For the text-containing cell, return its midpoint in [x, y] coordinate format. 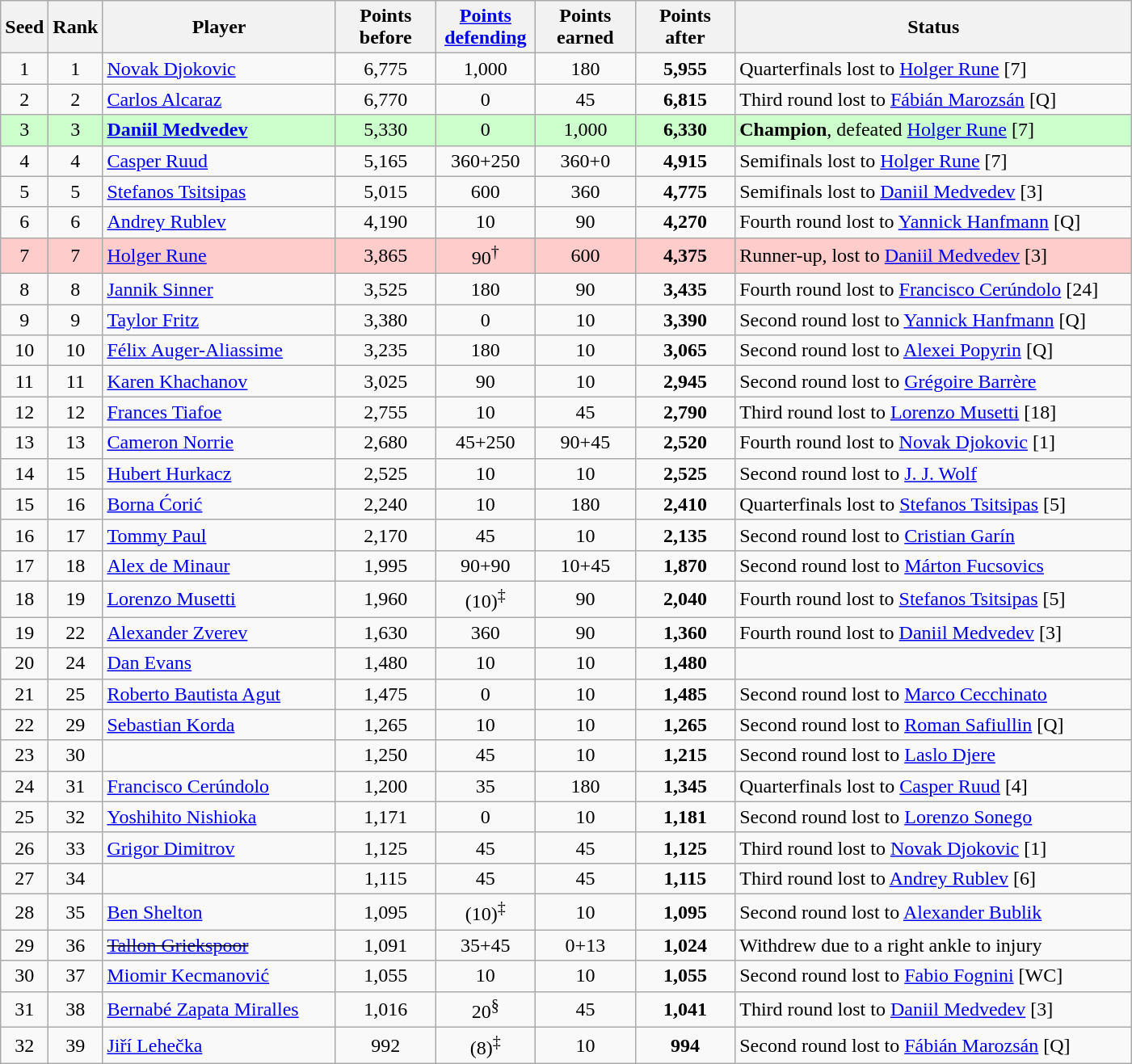
Yoshihito Nishioka [220, 817]
90† [486, 255]
5,165 [385, 161]
Runner-up, lost to Daniil Medvedev [3] [934, 255]
1,041 [685, 1010]
5,955 [685, 69]
1,016 [385, 1010]
Second round lost to Márton Fucsovics [934, 566]
Jannik Sinner [220, 289]
6,770 [385, 99]
Francisco Cerúndolo [220, 786]
Player [220, 27]
10+45 [586, 566]
1,485 [685, 694]
1,200 [385, 786]
27 [24, 878]
Points defending [486, 27]
2,170 [385, 535]
2,410 [685, 504]
Stefanos Tsitsipas [220, 191]
Borna Ćorić [220, 504]
34 [76, 878]
Fourth round lost to Stefanos Tsitsipas [5] [934, 599]
20 [24, 663]
Second round lost to Marco Cecchinato [934, 694]
Semifinals lost to Holger Rune [7] [934, 161]
2,755 [385, 412]
1,181 [685, 817]
Rank [76, 27]
35+45 [486, 945]
Third round lost to Daniil Medvedev [3] [934, 1010]
Cameron Norrie [220, 443]
Second round lost to Grégoire Barrère [934, 381]
Jiří Lehečka [220, 1045]
1,475 [385, 694]
Second round lost to Fábián Marozsán [Q] [934, 1045]
Points before [385, 27]
Grigor Dimitrov [220, 847]
Second round lost to Fabio Fognini [WC] [934, 976]
Fourth round lost to Daniil Medvedev [3] [934, 633]
5,330 [385, 130]
36 [76, 945]
Tommy Paul [220, 535]
Champion, defeated Holger Rune [7] [934, 130]
Taylor Fritz [220, 320]
Karen Khachanov [220, 381]
1,870 [685, 566]
Third round lost to Fábián Marozsán [Q] [934, 99]
3,065 [685, 351]
Ben Shelton [220, 911]
1,360 [685, 633]
3,390 [685, 320]
33 [76, 847]
2,135 [685, 535]
Miomir Kecmanović [220, 976]
Lorenzo Musetti [220, 599]
Second round lost to Roman Safiullin [Q] [934, 725]
45+250 [486, 443]
6,330 [685, 130]
4,375 [685, 255]
1,630 [385, 633]
Sebastian Korda [220, 725]
1,250 [385, 755]
Fourth round lost to Francisco Cerúndolo [24] [934, 289]
992 [385, 1045]
4,915 [685, 161]
Roberto Bautista Agut [220, 694]
Novak Djokovic [220, 69]
2,520 [685, 443]
Second round lost to Cristian Garín [934, 535]
Alex de Minaur [220, 566]
6,775 [385, 69]
Fourth round lost to Novak Djokovic [1] [934, 443]
Hubert Hurkacz [220, 473]
2,945 [685, 381]
4,190 [385, 222]
360+250 [486, 161]
Quarterfinals lost to Casper Ruud [4] [934, 786]
Third round lost to Novak Djokovic [1] [934, 847]
28 [24, 911]
Second round lost to Yannick Hanfmann [Q] [934, 320]
Second round lost to Alexei Popyrin [Q] [934, 351]
1,171 [385, 817]
0+13 [586, 945]
Quarterfinals lost to Stefanos Tsitsipas [5] [934, 504]
Points earned [586, 27]
23 [24, 755]
1,345 [685, 786]
Second round lost to Lorenzo Sonego [934, 817]
Dan Evans [220, 663]
1,215 [685, 755]
6,815 [685, 99]
2,240 [385, 504]
3,025 [385, 381]
Alexander Zverev [220, 633]
37 [76, 976]
360+0 [586, 161]
Quarterfinals lost to Holger Rune [7] [934, 69]
Second round lost to Laslo Djere [934, 755]
1,091 [385, 945]
2,790 [685, 412]
4,775 [685, 191]
4,270 [685, 222]
20§ [486, 1010]
Second round lost to Alexander Bublik [934, 911]
Fourth round lost to Yannick Hanfmann [Q] [934, 222]
Second round lost to J. J. Wolf [934, 473]
994 [685, 1045]
Status [934, 27]
3,865 [385, 255]
Semifinals lost to Daniil Medvedev [3] [934, 191]
1,995 [385, 566]
Casper Ruud [220, 161]
26 [24, 847]
Carlos Alcaraz [220, 99]
38 [76, 1010]
2,040 [685, 599]
3,235 [385, 351]
Frances Tiafoe [220, 412]
5,015 [385, 191]
3,435 [685, 289]
Third round lost to Andrey Rublev [6] [934, 878]
1,024 [685, 945]
Daniil Medvedev [220, 130]
Félix Auger-Aliassime [220, 351]
Bernabé Zapata Miralles [220, 1010]
90+90 [486, 566]
Third round lost to Lorenzo Musetti [18] [934, 412]
Withdrew due to a right ankle to injury [934, 945]
90+45 [586, 443]
39 [76, 1045]
1,960 [385, 599]
3,380 [385, 320]
Points after [685, 27]
Andrey Rublev [220, 222]
2,680 [385, 443]
Tallon Griekspoor [220, 945]
Holger Rune [220, 255]
Seed [24, 27]
21 [24, 694]
(8)‡ [486, 1045]
3,525 [385, 289]
14 [24, 473]
